For the text-containing cell, return its midpoint in [X, Y] coordinate format. 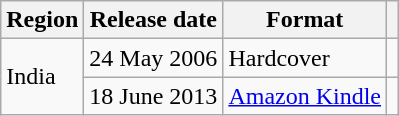
Region [42, 20]
Hardcover [305, 58]
India [42, 77]
18 June 2013 [154, 96]
Release date [154, 20]
Format [305, 20]
Amazon Kindle [305, 96]
24 May 2006 [154, 58]
